From the cell containing the given text, extract its center point as [x, y] coordinate. 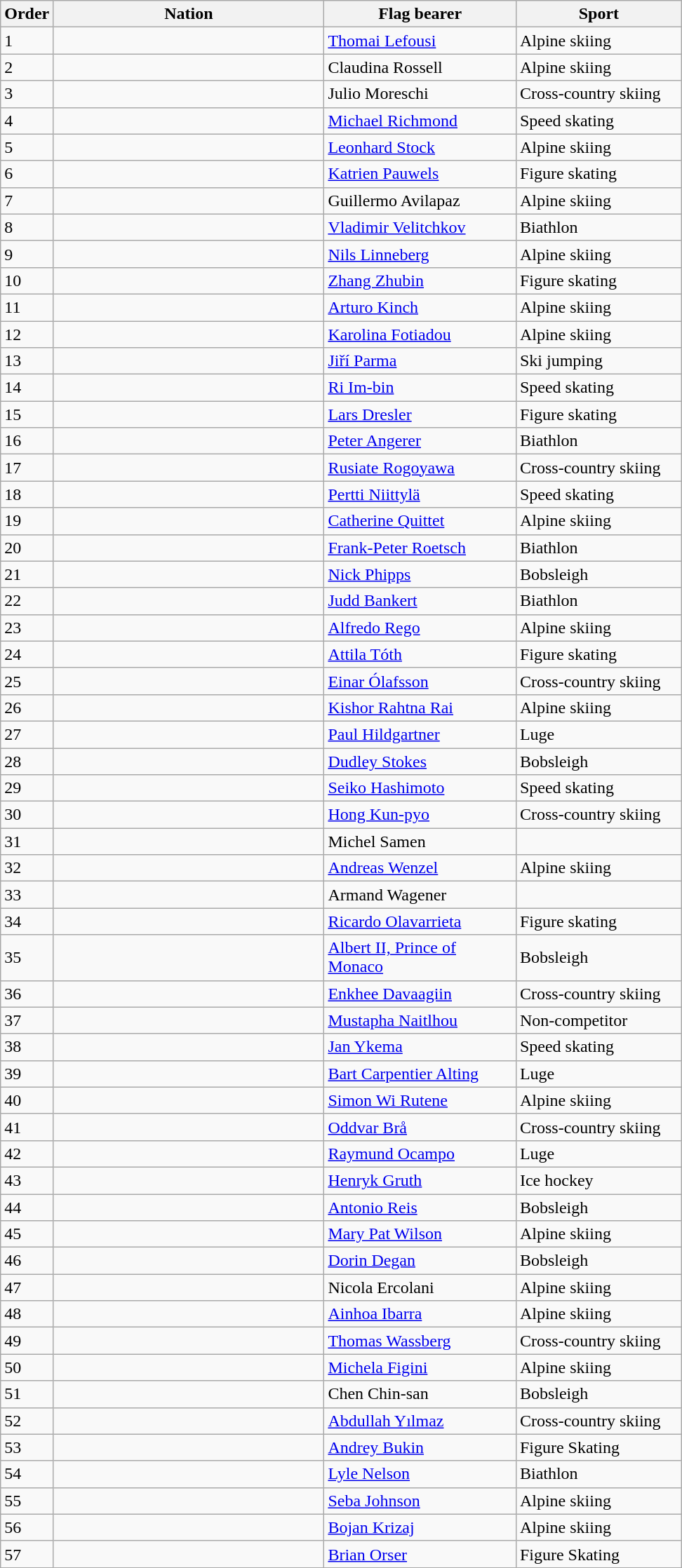
Ricardo Olavarrieta [420, 921]
36 [27, 994]
Brian Orser [420, 1554]
Order [27, 14]
Abdullah Yılmaz [420, 1421]
53 [27, 1447]
Lars Dresler [420, 414]
54 [27, 1474]
13 [27, 361]
3 [27, 94]
Mary Pat Wilson [420, 1234]
Michael Richmond [420, 121]
Henryk Gruth [420, 1180]
Ski jumping [599, 361]
37 [27, 1020]
Paul Hildgartner [420, 734]
Thomai Lefousi [420, 41]
Oddvar Brå [420, 1127]
Bojan Krizaj [420, 1527]
Armand Wagener [420, 895]
41 [27, 1127]
2 [27, 67]
15 [27, 414]
49 [27, 1341]
34 [27, 921]
11 [27, 307]
Kishor Rahtna Rai [420, 708]
9 [27, 254]
Lyle Nelson [420, 1474]
43 [27, 1180]
18 [27, 494]
Raymund Ocampo [420, 1154]
25 [27, 681]
19 [27, 521]
Julio Moreschi [420, 94]
Albert II, Prince of Monaco [420, 958]
27 [27, 734]
28 [27, 761]
8 [27, 227]
17 [27, 468]
Ri Im-bin [420, 388]
Enkhee Davaagiin [420, 994]
Catherine Quittet [420, 521]
Frank-Peter Roetsch [420, 548]
Nick Phipps [420, 574]
Nation [189, 14]
Leonhard Stock [420, 147]
12 [27, 334]
Zhang Zhubin [420, 281]
Dudley Stokes [420, 761]
39 [27, 1074]
22 [27, 601]
Chen Chin-san [420, 1394]
30 [27, 815]
Flag bearer [420, 14]
Einar Ólafsson [420, 681]
Non-competitor [599, 1020]
29 [27, 788]
Rusiate Rogoyawa [420, 468]
Ice hockey [599, 1180]
Arturo Kinch [420, 307]
4 [27, 121]
Pertti Niittylä [420, 494]
Ainhoa Ibarra [420, 1314]
Mustapha Naitlhou [420, 1020]
16 [27, 441]
Katrien Pauwels [420, 174]
Peter Angerer [420, 441]
Michela Figini [420, 1367]
Sport [599, 14]
Nils Linneberg [420, 254]
Thomas Wassberg [420, 1341]
42 [27, 1154]
Antonio Reis [420, 1207]
32 [27, 868]
38 [27, 1047]
Claudina Rossell [420, 67]
47 [27, 1287]
14 [27, 388]
Seba Johnson [420, 1501]
50 [27, 1367]
48 [27, 1314]
1 [27, 41]
40 [27, 1100]
33 [27, 895]
Vladimir Velitchkov [420, 227]
23 [27, 628]
Karolina Fotiadou [420, 334]
Seiko Hashimoto [420, 788]
10 [27, 281]
55 [27, 1501]
26 [27, 708]
Andreas Wenzel [420, 868]
31 [27, 842]
Andrey Bukin [420, 1447]
Dorin Degan [420, 1261]
7 [27, 201]
24 [27, 654]
51 [27, 1394]
Nicola Ercolani [420, 1287]
5 [27, 147]
Jan Ykema [420, 1047]
20 [27, 548]
Attila Tóth [420, 654]
Hong Kun-pyo [420, 815]
46 [27, 1261]
Judd Bankert [420, 601]
Simon Wi Rutene [420, 1100]
35 [27, 958]
21 [27, 574]
57 [27, 1554]
Guillermo Avilapaz [420, 201]
6 [27, 174]
Michel Samen [420, 842]
Bart Carpentier Alting [420, 1074]
56 [27, 1527]
52 [27, 1421]
45 [27, 1234]
Jiří Parma [420, 361]
Alfredo Rego [420, 628]
44 [27, 1207]
